Provide the [X, Y] coordinate of the cell's center where the given text is located.  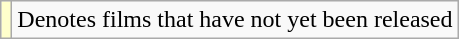
Denotes films that have not yet been released [235, 20]
